Determine the (X, Y) coordinate at the center of the cell enclosing the given text.  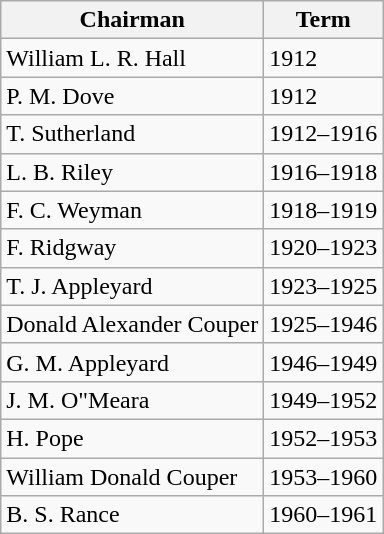
1916–1918 (324, 172)
F. Ridgway (132, 248)
T. J. Appleyard (132, 286)
William Donald Couper (132, 477)
1918–1919 (324, 210)
J. M. O"Meara (132, 400)
1952–1953 (324, 438)
1946–1949 (324, 362)
Term (324, 20)
1923–1925 (324, 286)
1912–1916 (324, 134)
1960–1961 (324, 515)
1920–1923 (324, 248)
H. Pope (132, 438)
P. M. Dove (132, 96)
William L. R. Hall (132, 58)
B. S. Rance (132, 515)
1953–1960 (324, 477)
1949–1952 (324, 400)
L. B. Riley (132, 172)
Chairman (132, 20)
G. M. Appleyard (132, 362)
T. Sutherland (132, 134)
Donald Alexander Couper (132, 324)
1925–1946 (324, 324)
F. C. Weyman (132, 210)
